Return the (x, y) coordinate for the center point of the cell that contains the specified text.  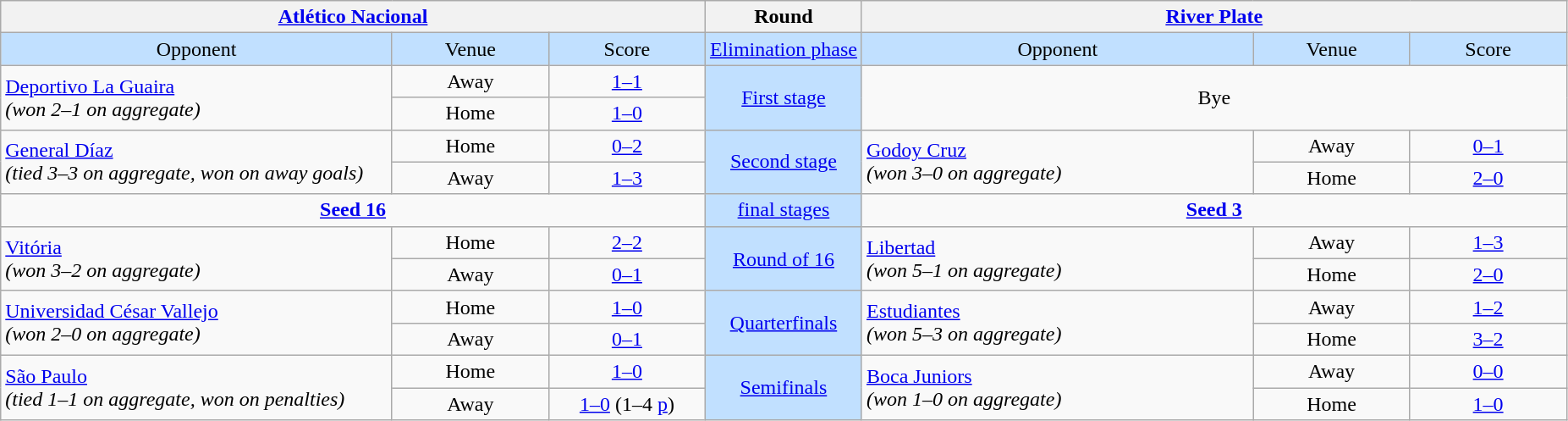
0–0 (1488, 371)
final stages (784, 210)
First stage (784, 97)
Universidad César Vallejo(won 2–0 on aggregate) (196, 323)
Atlético Nacional (354, 17)
1–1 (626, 81)
River Plate (1213, 17)
Semifinals (784, 387)
Second stage (784, 162)
Godoy Cruz(won 3–0 on aggregate) (1058, 162)
2–2 (626, 242)
1–0 (1–4 p) (626, 404)
Deportivo La Guaira(won 2–1 on aggregate) (196, 97)
São Paulo(tied 1–1 on aggregate, won on penalties) (196, 387)
Elimination phase (784, 49)
3–2 (1488, 339)
Seed 3 (1213, 210)
0–2 (626, 146)
Round of 16 (784, 258)
Bye (1213, 97)
Seed 16 (354, 210)
Estudiantes(won 5–3 on aggregate) (1058, 323)
Boca Juniors(won 1–0 on aggregate) (1058, 387)
Quarterfinals (784, 323)
Libertad(won 5–1 on aggregate) (1058, 258)
Round (784, 17)
General Díaz(tied 3–3 on aggregate, won on away goals) (196, 162)
1–2 (1488, 307)
Vitória(won 3–2 on aggregate) (196, 258)
